Provide the [X, Y] coordinate of the cell's center where the given text is located.  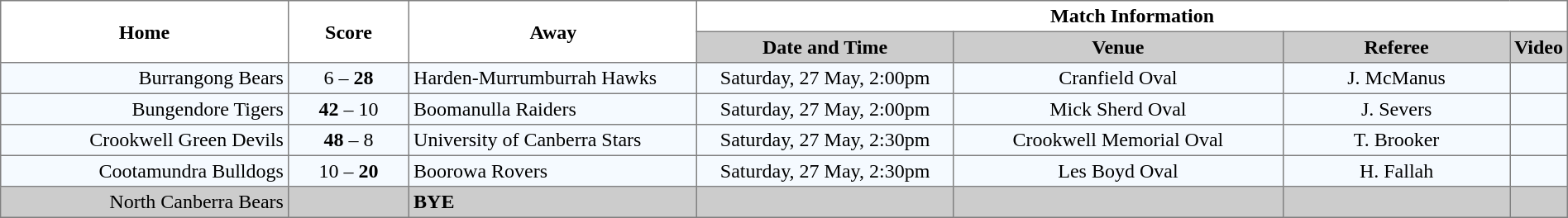
Mick Sherd Oval [1118, 109]
Les Boyd Oval [1118, 171]
Crookwell Green Devils [144, 140]
42 – 10 [349, 109]
10 – 20 [349, 171]
Crookwell Memorial Oval [1118, 140]
Cranfield Oval [1118, 78]
Home [144, 31]
Away [553, 31]
Harden-Murrumburrah Hawks [553, 78]
J. McManus [1397, 78]
Match Information [1132, 17]
Score [349, 31]
Boorowa Rovers [553, 171]
Referee [1397, 47]
Boomanulla Raiders [553, 109]
H. Fallah [1397, 171]
University of Canberra Stars [553, 140]
Venue [1118, 47]
Burrangong Bears [144, 78]
48 – 8 [349, 140]
BYE [553, 202]
6 – 28 [349, 78]
Bungendore Tigers [144, 109]
T. Brooker [1397, 140]
Date and Time [825, 47]
J. Severs [1397, 109]
North Canberra Bears [144, 202]
Video [1539, 47]
Cootamundra Bulldogs [144, 171]
